Output the (X, Y) coordinate of the center of the cell containing the given text.  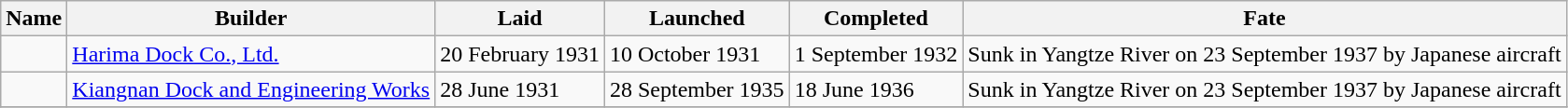
Harima Dock Co., Ltd. (251, 54)
Fate (1264, 19)
18 June 1936 (876, 89)
Kiangnan Dock and Engineering Works (251, 89)
Laid (520, 19)
Name (34, 19)
10 October 1931 (697, 54)
1 September 1932 (876, 54)
28 September 1935 (697, 89)
Completed (876, 19)
20 February 1931 (520, 54)
28 June 1931 (520, 89)
Builder (251, 19)
Launched (697, 19)
